Provide the (x, y) coordinate of the cell's center where the given text is located.  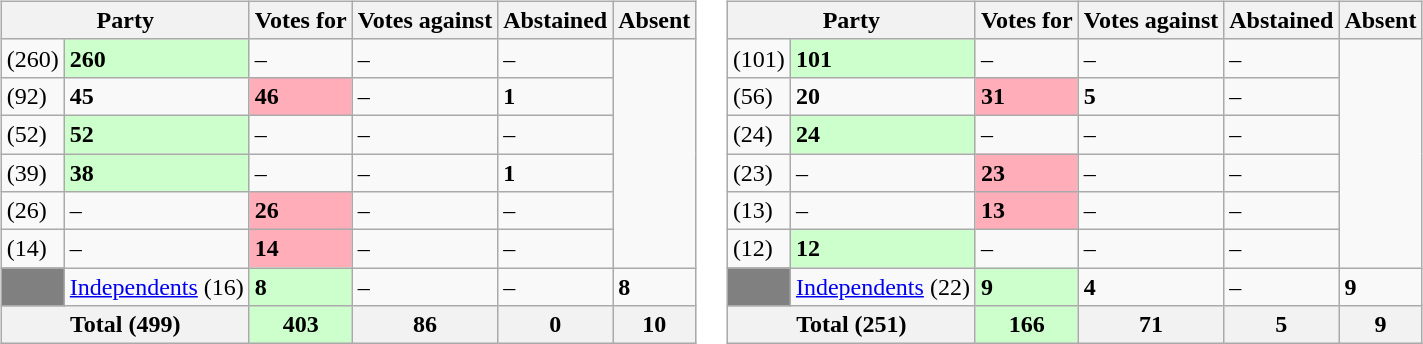
Total (251) (851, 325)
0 (556, 325)
45 (156, 96)
13 (1026, 211)
Independents (16) (156, 287)
(24) (758, 134)
10 (654, 325)
(14) (32, 249)
46 (300, 96)
(13) (758, 211)
101 (882, 58)
166 (1026, 325)
(92) (32, 96)
(26) (32, 211)
Total (499) (125, 325)
24 (882, 134)
52 (156, 134)
26 (300, 211)
(101) (758, 58)
14 (300, 249)
20 (882, 96)
Independents (22) (882, 287)
38 (156, 173)
31 (1026, 96)
23 (1026, 173)
403 (300, 325)
(52) (32, 134)
(260) (32, 58)
(39) (32, 173)
86 (425, 325)
260 (156, 58)
71 (1151, 325)
12 (882, 249)
(12) (758, 249)
(23) (758, 173)
4 (1151, 287)
(56) (758, 96)
